Detect which cell encompasses the target text, then output its (X, Y) center coordinate. 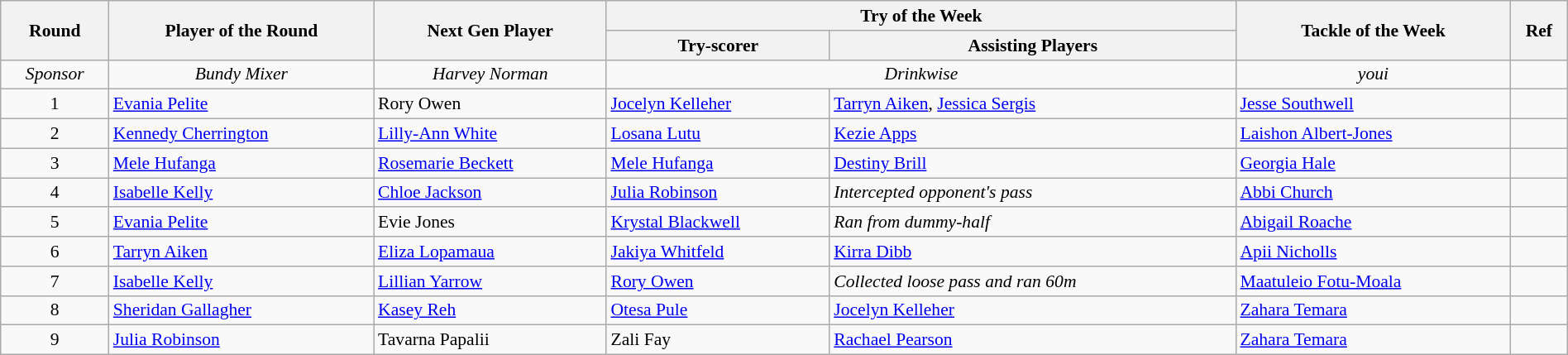
7 (55, 281)
Ran from dummy-half (1032, 223)
youi (1373, 74)
Kennedy Cherrington (241, 134)
Krystal Blackwell (718, 223)
Assisting Players (1032, 46)
Apii Nicholls (1373, 252)
Zali Fay (718, 340)
Eliza Lopamaua (490, 252)
Round (55, 30)
Tackle of the Week (1373, 30)
Lillian Yarrow (490, 281)
Maatuleio Fotu-Moala (1373, 281)
Harvey Norman (490, 74)
Rosemarie Beckett (490, 163)
Bundy Mixer (241, 74)
Kasey Reh (490, 310)
Sponsor (55, 74)
Chloe Jackson (490, 193)
Abigail Roache (1373, 223)
3 (55, 163)
Sheridan Gallagher (241, 310)
Try-scorer (718, 46)
Jesse Southwell (1373, 104)
Ref (1538, 30)
Otesa Pule (718, 310)
Kezie Apps (1032, 134)
Player of the Round (241, 30)
Jakiya Whitfeld (718, 252)
Evie Jones (490, 223)
Lilly-Ann White (490, 134)
9 (55, 340)
Georgia Hale (1373, 163)
Collected loose pass and ran 60m (1032, 281)
Tarryn Aiken (241, 252)
Tarryn Aiken, Jessica Sergis (1032, 104)
Drinkwise (921, 74)
8 (55, 310)
Destiny Brill (1032, 163)
Try of the Week (921, 16)
Losana Lutu (718, 134)
Next Gen Player (490, 30)
Laishon Albert-Jones (1373, 134)
Kirra Dibb (1032, 252)
Tavarna Papalii (490, 340)
Intercepted opponent's pass (1032, 193)
2 (55, 134)
1 (55, 104)
5 (55, 223)
4 (55, 193)
Abbi Church (1373, 193)
Rachael Pearson (1032, 340)
6 (55, 252)
